Extract the (X, Y) coordinate from the center of the cell holding the provided text.  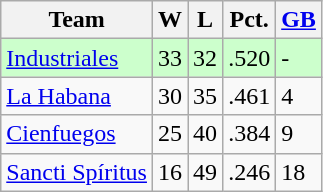
25 (170, 134)
33 (170, 58)
30 (170, 96)
La Habana (77, 96)
40 (206, 134)
9 (299, 134)
49 (206, 172)
Cienfuegos (77, 134)
18 (299, 172)
GB (299, 20)
.384 (250, 134)
Team (77, 20)
Sancti Spíritus (77, 172)
16 (170, 172)
W (170, 20)
4 (299, 96)
.461 (250, 96)
32 (206, 58)
.520 (250, 58)
L (206, 20)
Industriales (77, 58)
- (299, 58)
Pct. (250, 20)
.246 (250, 172)
35 (206, 96)
